Provide the (x, y) coordinate of the cell's center where the given text is located.  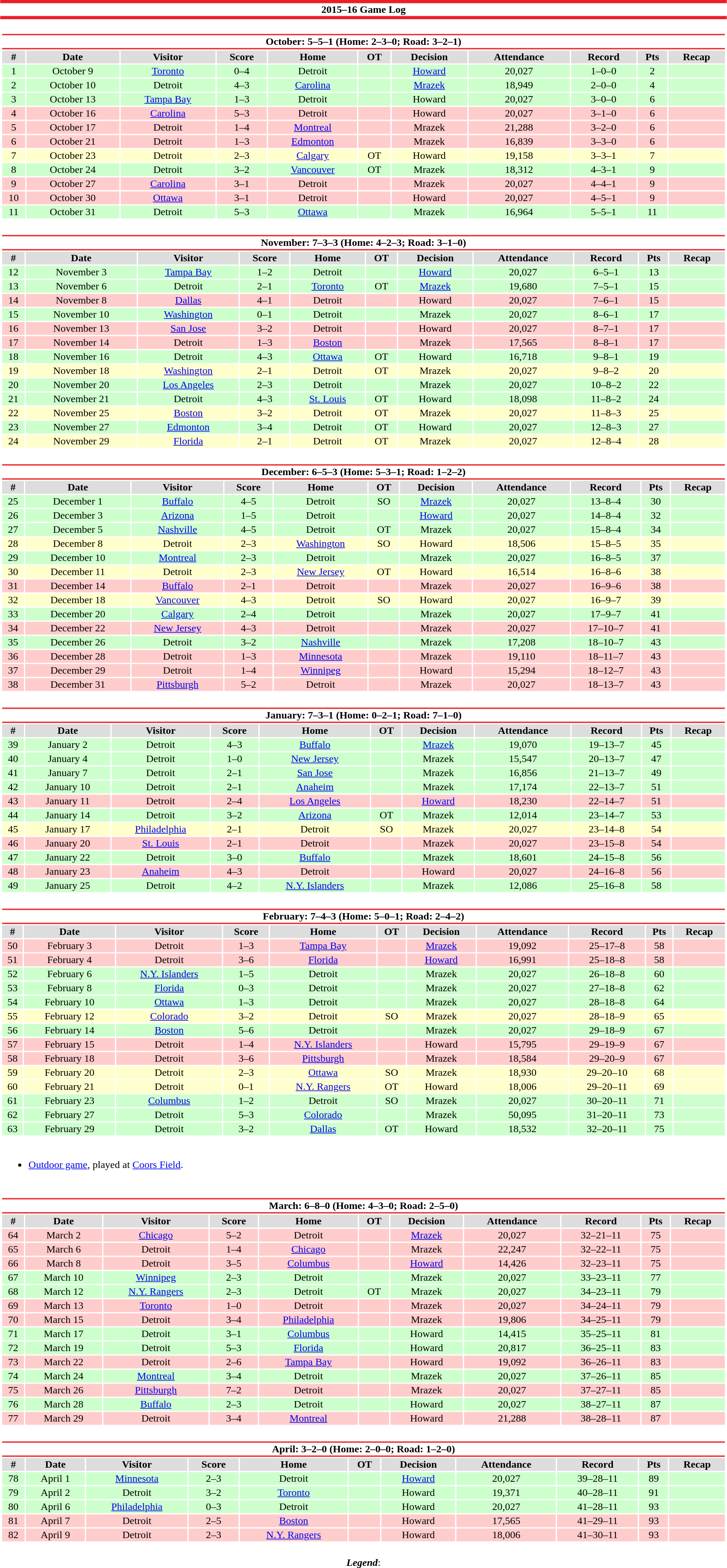
19,110 (521, 656)
February 12 (69, 1016)
November 20 (81, 385)
March 12 (64, 1291)
March 26 (64, 1390)
14,426 (512, 1263)
29–18–9 (607, 1030)
January 22 (68, 858)
18–12–7 (606, 671)
32–21–11 (601, 1235)
7–5–1 (606, 286)
December 29 (78, 671)
November 8 (81, 300)
9–8–1 (606, 356)
50,095 (522, 1115)
12–8–4 (606, 441)
38–27–11 (601, 1404)
72 (13, 1348)
15,294 (521, 671)
December 8 (78, 543)
November 14 (81, 343)
October 13 (73, 99)
14,415 (512, 1334)
41–29–11 (597, 1521)
27–18–8 (607, 988)
25–16–8 (607, 886)
5–5–1 (604, 212)
March 8 (64, 1263)
December 3 (78, 515)
15,547 (523, 759)
16,718 (523, 356)
17,174 (523, 787)
December 28 (78, 656)
October 30 (73, 198)
2–0–0 (604, 85)
December 20 (78, 614)
February 23 (69, 1101)
18,601 (523, 858)
48 (13, 871)
15–8–5 (606, 543)
April 2 (55, 1493)
80 (13, 1507)
18,532 (522, 1129)
5–6 (246, 1030)
12 (13, 272)
November 3 (81, 272)
March 15 (64, 1320)
3 (14, 99)
December: 6–5–3 (Home: 5–3–1; Road: 1–2–2) (363, 472)
26–18–8 (607, 974)
24–16–8 (607, 871)
14 (13, 300)
April 6 (55, 1507)
2015–16 Game Log (363, 9)
November 13 (81, 328)
23–14–8 (607, 829)
February 8 (69, 988)
March: 6–8–0 (Home: 4–3–0; Road: 2–5–0) (363, 1206)
17–10–7 (606, 628)
20,817 (512, 1348)
19,680 (523, 286)
January 2 (68, 745)
January 7 (68, 773)
36–26–11 (601, 1362)
January 11 (68, 801)
12–8–3 (606, 427)
5 (14, 128)
March 13 (64, 1306)
November 27 (81, 427)
February 4 (69, 960)
October: 5–5–1 (Home: 2–3–0; Road: 3–2–1) (363, 42)
40–28–11 (597, 1493)
41–28–11 (597, 1507)
March 28 (64, 1404)
32–23–11 (601, 1263)
March 17 (64, 1334)
74 (13, 1376)
7–6–1 (606, 300)
61 (12, 1101)
21 (13, 399)
1 (14, 71)
9–8–2 (606, 371)
February 18 (69, 1058)
April: 3–2–0 (Home: 2–0–0; Road: 1–2–0) (363, 1449)
42 (13, 787)
21–13–7 (607, 773)
Outdoor game, played at Coors Field. (363, 1159)
February 14 (69, 1030)
January 17 (68, 829)
December 1 (78, 502)
52 (12, 974)
33 (13, 614)
February 3 (69, 946)
April 9 (55, 1535)
40 (13, 759)
October 24 (73, 169)
39–28–11 (597, 1478)
10 (14, 198)
19,070 (523, 745)
February 10 (69, 1002)
January 20 (68, 843)
17–9–7 (606, 614)
November 18 (81, 371)
16–8–6 (606, 572)
44 (13, 815)
16,964 (519, 212)
18 (13, 356)
12,086 (523, 886)
55 (12, 1016)
70 (13, 1320)
3–5 (234, 1263)
October 21 (73, 141)
February: 7–4–3 (Home: 5–0–1; Road: 2–4–2) (363, 916)
36–25–11 (601, 1348)
15,795 (522, 1045)
October 10 (73, 85)
25–18–8 (607, 960)
50 (12, 946)
January 14 (68, 815)
December 26 (78, 642)
23 (13, 427)
4–5–1 (604, 198)
December 10 (78, 558)
29–20–11 (607, 1086)
19,158 (519, 156)
16–9–7 (606, 600)
13–8–4 (606, 502)
2–5 (214, 1521)
December 5 (78, 530)
April 1 (55, 1478)
8–6–1 (606, 315)
16–8–5 (606, 558)
December 31 (78, 684)
24–15–8 (607, 858)
16–9–6 (606, 586)
3–0 (234, 858)
16,856 (523, 773)
February 21 (69, 1086)
17,208 (521, 642)
11–8–3 (606, 413)
November 10 (81, 315)
12,014 (523, 815)
22–13–7 (607, 787)
20–13–7 (607, 759)
32–20–11 (607, 1129)
December 22 (78, 628)
3–2–0 (604, 128)
3–0–0 (604, 99)
April 7 (55, 1521)
8–7–1 (606, 328)
11–8–2 (606, 399)
34–23–11 (601, 1291)
28–18–9 (607, 1016)
33–23–11 (601, 1278)
18,312 (519, 169)
4–1 (265, 300)
February 20 (69, 1073)
36 (13, 656)
89 (654, 1478)
18–10–7 (606, 642)
November 21 (81, 399)
22,247 (512, 1250)
26 (13, 515)
14–8–4 (606, 515)
October 9 (73, 71)
November 16 (81, 356)
35–25–11 (601, 1334)
18,949 (519, 85)
October 31 (73, 212)
7–2 (234, 1390)
March 6 (64, 1250)
March 19 (64, 1348)
18–13–7 (606, 684)
16,839 (519, 141)
January 25 (68, 886)
4–2 (234, 886)
18,506 (521, 543)
46 (13, 843)
28–18–8 (607, 1002)
October 27 (73, 184)
December 11 (78, 572)
19,806 (512, 1320)
16 (13, 328)
0–4 (242, 71)
8–8–1 (606, 343)
February 29 (69, 1129)
23–15–8 (607, 843)
41–30–11 (597, 1535)
15–8–4 (606, 530)
63 (12, 1129)
4–3–1 (604, 169)
78 (13, 1478)
91 (654, 1493)
19–13–7 (607, 745)
March 10 (64, 1278)
4–4–1 (604, 184)
82 (13, 1535)
October 16 (73, 113)
34–24–11 (601, 1306)
29–20–9 (607, 1058)
November: 7–3–3 (Home: 4–2–3; Road: 3–1–0) (363, 242)
22–14–7 (607, 801)
29–20–10 (607, 1073)
March 2 (64, 1235)
18,098 (523, 399)
59 (12, 1073)
19,371 (506, 1493)
16,514 (521, 572)
January 23 (68, 871)
1–0–0 (604, 71)
November 29 (81, 441)
57 (12, 1045)
37–26–11 (601, 1376)
March 24 (64, 1376)
3–3–1 (604, 156)
38–28–11 (601, 1419)
66 (13, 1263)
32–22–11 (601, 1250)
March 29 (64, 1419)
18,230 (523, 801)
8 (14, 169)
January 10 (68, 787)
18,930 (522, 1073)
23–14–7 (607, 815)
November 25 (81, 413)
29–19–9 (607, 1045)
March 22 (64, 1362)
31–20–11 (607, 1115)
2–6 (234, 1362)
December 14 (78, 586)
January 4 (68, 759)
10–8–2 (606, 385)
31 (13, 586)
18,584 (522, 1058)
30–20–11 (607, 1101)
37–27–11 (601, 1390)
February 15 (69, 1045)
29 (13, 558)
16,991 (522, 960)
18–11–7 (606, 656)
October 23 (73, 156)
76 (13, 1404)
3–1–0 (604, 113)
3–3–0 (604, 141)
January: 7–3–1 (Home: 0–2–1; Road: 7–1–0) (363, 715)
February 27 (69, 1115)
December 18 (78, 600)
25–17–8 (607, 946)
November 6 (81, 286)
October 17 (73, 128)
6–5–1 (606, 272)
34–25–11 (601, 1320)
February 6 (69, 974)
